Pinpoint the cell where the given text exists, returning its [x, y] midpoint coordinate. 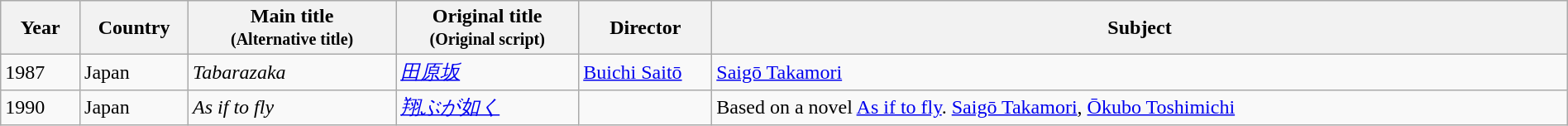
田原坂 [488, 73]
1987 [41, 73]
Original title(Original script) [488, 28]
Subject [1140, 28]
Director [645, 28]
翔ぶが如く [488, 108]
Based on a novel As if to fly. Saigō Takamori, Ōkubo Toshimichi [1140, 108]
1990 [41, 108]
Main title(Alternative title) [293, 28]
As if to fly [293, 108]
Year [41, 28]
Buichi Saitō [645, 73]
Country [134, 28]
Saigō Takamori [1140, 73]
Tabarazaka [293, 73]
